Scan for the cell matching the given text and deliver its (X, Y) coordinate at center. 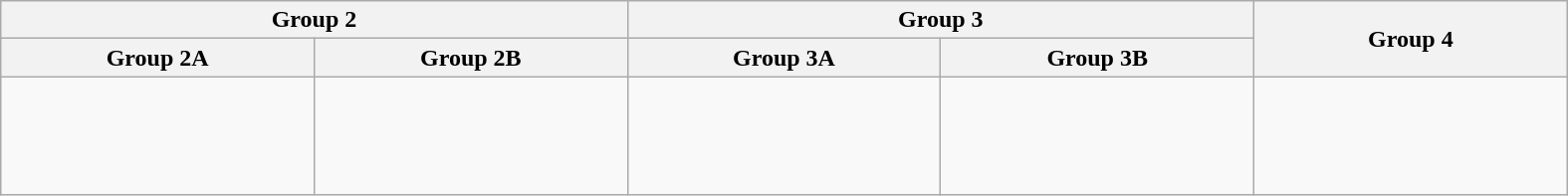
Group 4 (1412, 39)
Group 2A (157, 58)
Group 3B (1097, 58)
Group 2 (315, 20)
Group 2B (470, 58)
Group 3 (940, 20)
Group 3A (784, 58)
